Locate the cell with the specified text and output its (X, Y) center coordinate. 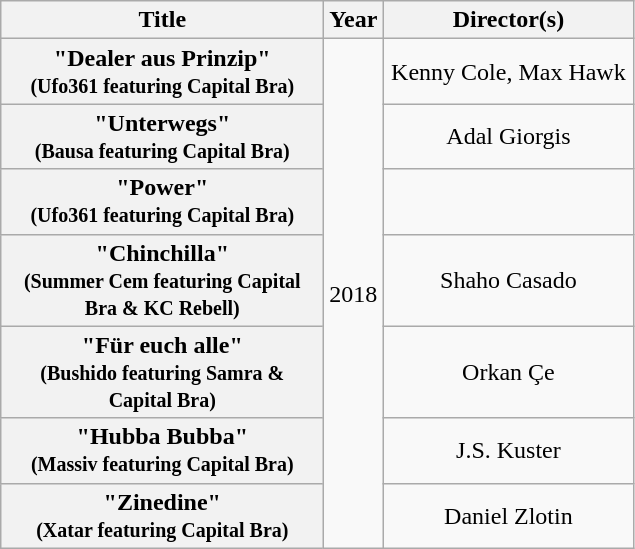
"Zinedine"(Xatar featuring Capital Bra) (162, 516)
Adal Giorgis (508, 136)
"Hubba Bubba"(Massiv featuring Capital Bra) (162, 450)
"Für euch alle"(Bushido featuring Samra & Capital Bra) (162, 372)
Title (162, 20)
"Unterwegs"(Bausa featuring Capital Bra) (162, 136)
Kenny Cole, Max Hawk (508, 72)
"Chinchilla"(Summer Cem featuring Capital Bra & KC Rebell) (162, 280)
Director(s) (508, 20)
Shaho Casado (508, 280)
Year (354, 20)
"Dealer aus Prinzip"(Ufo361 featuring Capital Bra) (162, 72)
Orkan Çe (508, 372)
Daniel Zlotin (508, 516)
J.S. Kuster (508, 450)
"Power"(Ufo361 featuring Capital Bra) (162, 202)
2018 (354, 294)
